Identify which cell holds the provided text, then report its [X, Y] central coordinate. 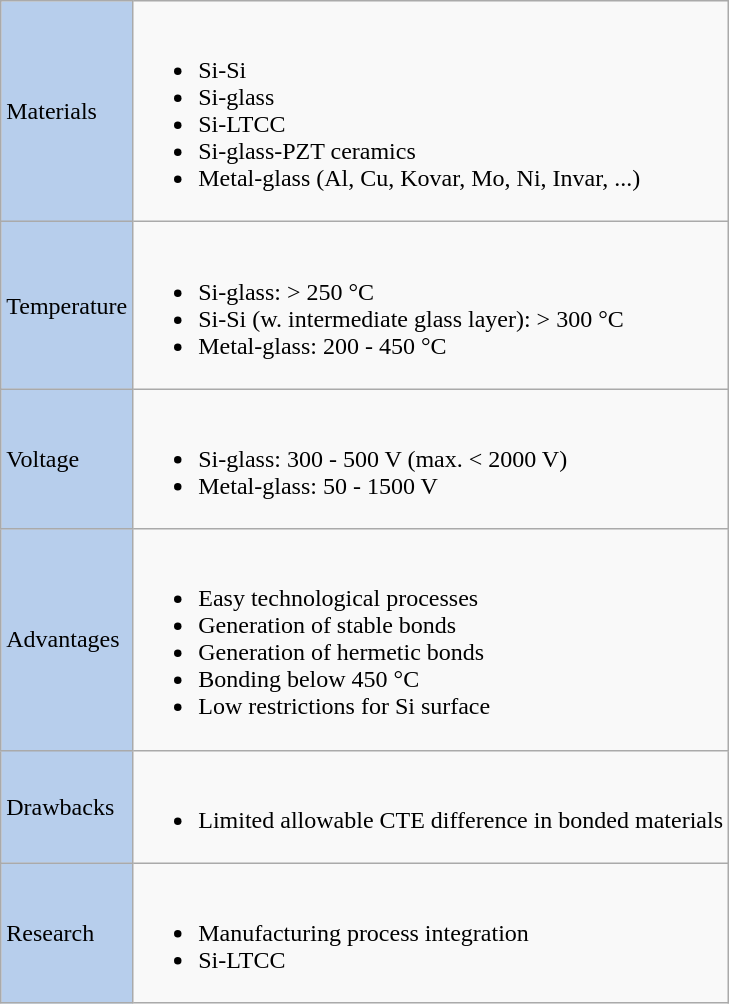
Manufacturing process integrationSi-LTCC [431, 933]
Advantages [67, 640]
Materials [67, 112]
Drawbacks [67, 806]
Si-SiSi-glassSi-LTCCSi-glass-PZT ceramicsMetal-glass (Al, Cu, Kovar, Mo, Ni, Invar, ...) [431, 112]
Easy technological processesGeneration of stable bondsGeneration of hermetic bondsBonding below 450 °CLow restrictions for Si surface [431, 640]
Voltage [67, 459]
Si-glass: 300 - 500 V (max. < 2000 V)Metal-glass: 50 - 1500 V [431, 459]
Research [67, 933]
Si-glass: > 250 °CSi-Si (w. intermediate glass layer): > 300 °CMetal-glass: 200 - 450 °C [431, 306]
Limited allowable CTE difference in bonded materials [431, 806]
Temperature [67, 306]
